Return the [x, y] coordinate for the center point of the cell that contains the specified text.  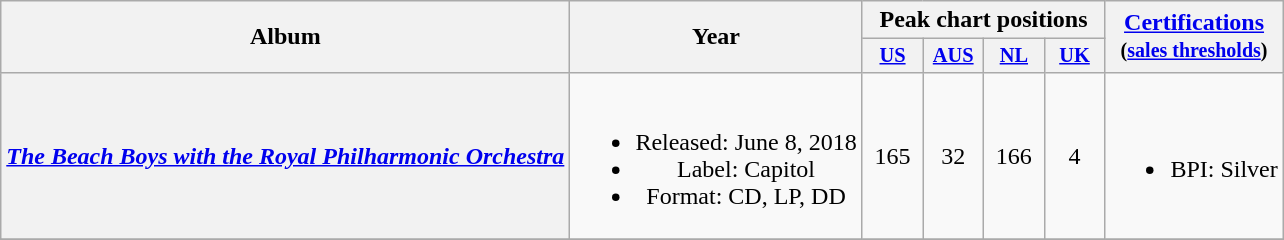
The Beach Boys with the Royal Philharmonic Orchestra [286, 156]
165 [892, 156]
Certifications(sales thresholds) [1194, 37]
UK [1074, 56]
Released: June 8, 2018Label: CapitolFormat: CD, LP, DD [716, 156]
Album [286, 37]
Year [716, 37]
AUS [954, 56]
Peak chart positions [984, 20]
NL [1014, 56]
US [892, 56]
4 [1074, 156]
32 [954, 156]
BPI: Silver [1194, 156]
166 [1014, 156]
